Output the [X, Y] coordinate of the center of the cell containing the given text.  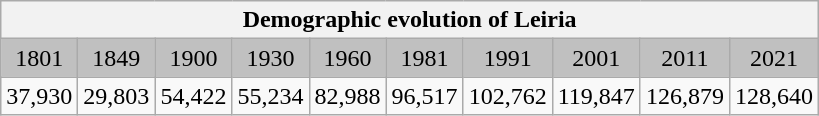
1960 [348, 58]
2021 [774, 58]
1801 [40, 58]
37,930 [40, 96]
96,517 [424, 96]
54,422 [194, 96]
1849 [116, 58]
2011 [684, 58]
82,988 [348, 96]
55,234 [270, 96]
Demographic evolution of Leiria [410, 20]
102,762 [508, 96]
126,879 [684, 96]
1981 [424, 58]
2001 [596, 58]
1900 [194, 58]
119,847 [596, 96]
128,640 [774, 96]
1991 [508, 58]
1930 [270, 58]
29,803 [116, 96]
